Identify which cell holds the provided text, then report its (X, Y) central coordinate. 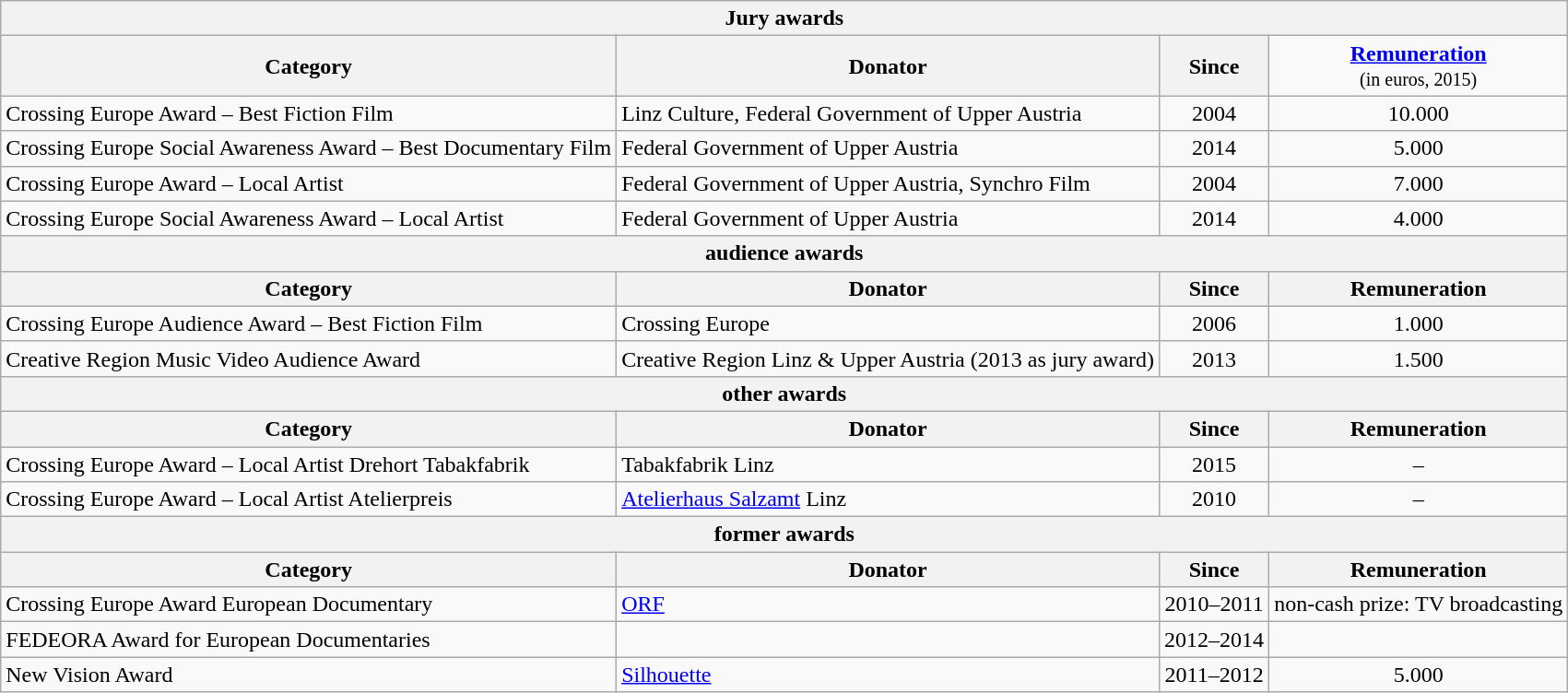
Linz Culture, Federal Government of Upper Austria (889, 113)
FEDEORA Award for European Documentaries (309, 640)
former awards (784, 534)
2010 (1215, 499)
Jury awards (784, 18)
other awards (784, 393)
Creative Region Music Video Audience Award (309, 358)
2012–2014 (1215, 640)
10.000 (1419, 113)
2013 (1215, 358)
1.000 (1419, 323)
2011–2012 (1215, 675)
Crossing Europe (889, 323)
Crossing Europe Award – Local Artist Atelierpreis (309, 499)
1.500 (1419, 358)
Crossing Europe Award – Local Artist (309, 183)
Crossing Europe Social Awareness Award – Best Documentary Film (309, 148)
Crossing Europe Award European Documentary (309, 605)
New Vision Award (309, 675)
Silhouette (889, 675)
audience awards (784, 253)
7.000 (1419, 183)
Creative Region Linz & Upper Austria (2013 as jury award) (889, 358)
4.000 (1419, 218)
Crossing Europe Award – Best Fiction Film (309, 113)
ORF (889, 605)
Remuneration(in euros, 2015) (1419, 66)
Federal Government of Upper Austria, Synchro Film (889, 183)
non-cash prize: TV broadcasting (1419, 605)
Tabakfabrik Linz (889, 464)
Crossing Europe Audience Award – Best Fiction Film (309, 323)
2010–2011 (1215, 605)
Crossing Europe Social Awareness Award – Local Artist (309, 218)
2006 (1215, 323)
2015 (1215, 464)
Atelierhaus Salzamt Linz (889, 499)
Crossing Europe Award – Local Artist Drehort Tabakfabrik (309, 464)
